Extract the (x, y) coordinate from the center of the cell holding the provided text.  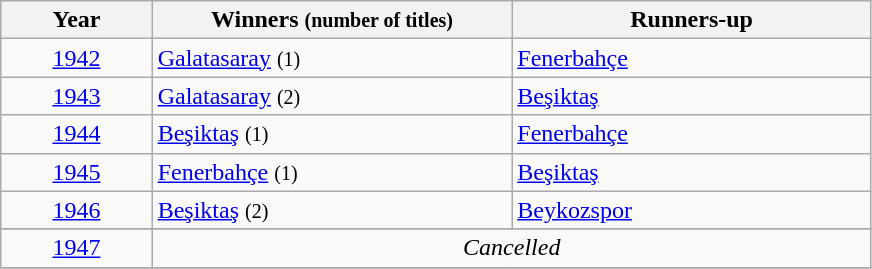
Runners-up (692, 20)
Beşiktaş (2) (332, 210)
Galatasaray (2) (332, 96)
1947 (76, 248)
1946 (76, 210)
Cancelled (512, 248)
1943 (76, 96)
Fenerbahçe (1) (332, 172)
Winners (number of titles) (332, 20)
Galatasaray (1) (332, 58)
1945 (76, 172)
Beşiktaş (1) (332, 134)
1942 (76, 58)
1944 (76, 134)
Year (76, 20)
Beykozspor (692, 210)
